Capture the cell that displays the provided text and extract its [x, y] central coordinate. 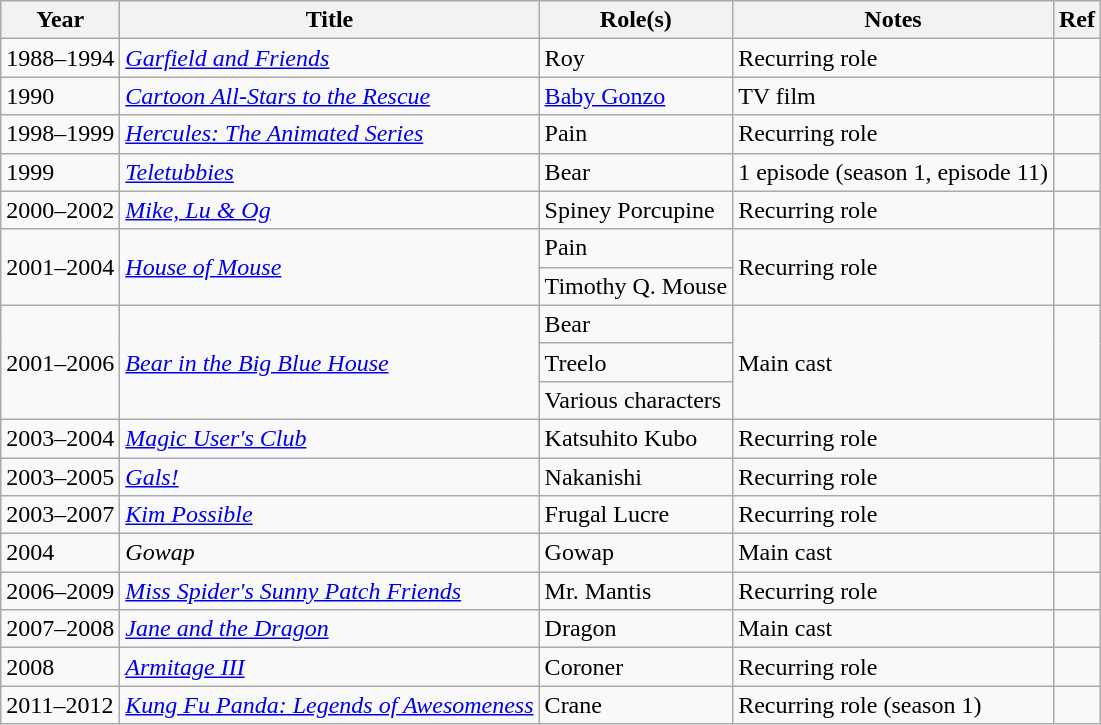
1 episode (season 1, episode 11) [894, 172]
2007–2008 [60, 629]
2003–2005 [60, 477]
Recurring role (season 1) [894, 705]
Kung Fu Panda: Legends of Awesomeness [330, 705]
Bear in the Big Blue House [330, 362]
Baby Gonzo [636, 96]
2003–2004 [60, 438]
1998–1999 [60, 134]
Ref [1076, 20]
Dragon [636, 629]
Crane [636, 705]
Nakanishi [636, 477]
1999 [60, 172]
Teletubbies [330, 172]
Title [330, 20]
Notes [894, 20]
House of Mouse [330, 267]
Spiney Porcupine [636, 210]
Armitage III [330, 667]
2004 [60, 553]
2001–2006 [60, 362]
Various characters [636, 400]
Garfield and Friends [330, 58]
1988–1994 [60, 58]
Magic User's Club [330, 438]
Mike, Lu & Og [330, 210]
2008 [60, 667]
2003–2007 [60, 515]
Roy [636, 58]
2006–2009 [60, 591]
Mr. Mantis [636, 591]
TV film [894, 96]
Year [60, 20]
Role(s) [636, 20]
Treelo [636, 362]
Timothy Q. Mouse [636, 286]
Cartoon All-Stars to the Rescue [330, 96]
2000–2002 [60, 210]
Coroner [636, 667]
2011–2012 [60, 705]
Kim Possible [330, 515]
Hercules: The Animated Series [330, 134]
Miss Spider's Sunny Patch Friends [330, 591]
1990 [60, 96]
2001–2004 [60, 267]
Gals! [330, 477]
Jane and the Dragon [330, 629]
Katsuhito Kubo [636, 438]
Frugal Lucre [636, 515]
